For the text-containing cell, return its midpoint in (x, y) coordinate format. 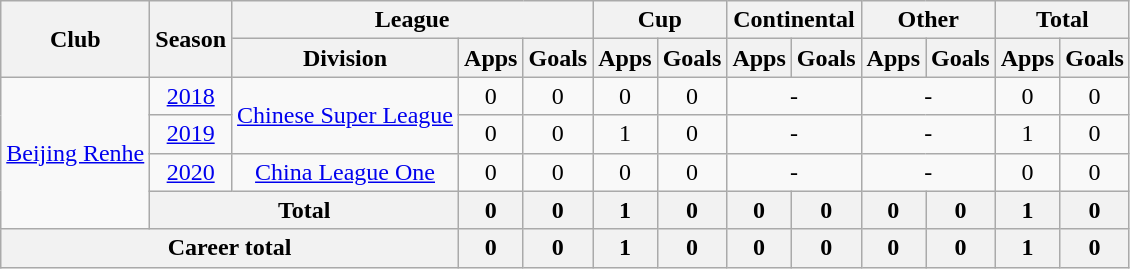
Career total (230, 248)
Division (346, 58)
Other (928, 20)
League (412, 20)
Club (76, 39)
2018 (191, 96)
Cup (660, 20)
Beijing Renhe (76, 153)
Continental (794, 20)
2019 (191, 134)
Chinese Super League (346, 115)
Season (191, 39)
China League One (346, 172)
2020 (191, 172)
